Detect which cell encompasses the target text, then output its [x, y] center coordinate. 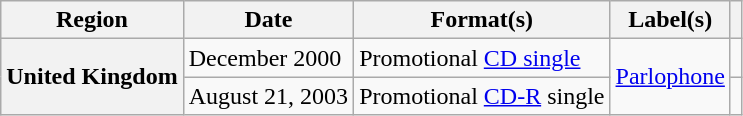
Label(s) [670, 20]
Region [92, 20]
Date [268, 20]
Parlophone [670, 77]
August 21, 2003 [268, 96]
United Kingdom [92, 77]
Promotional CD-R single [482, 96]
Format(s) [482, 20]
December 2000 [268, 58]
Promotional CD single [482, 58]
